Output the (x, y) coordinate of the center of the cell containing the given text.  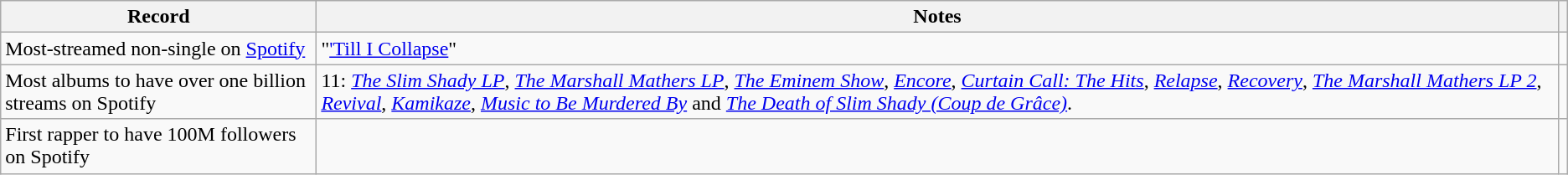
Most-streamed non-single on Spotify (159, 49)
First rapper to have 100M followers on Spotify (159, 146)
Notes (937, 17)
Most albums to have over one billion streams on Spotify (159, 92)
"'Till I Collapse" (937, 49)
Record (159, 17)
